Output the [x, y] coordinate of the center of the cell containing the given text.  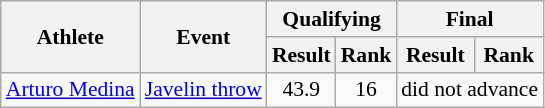
Javelin throw [204, 90]
16 [366, 90]
Athlete [70, 36]
Qualifying [332, 19]
Final [470, 19]
Event [204, 36]
did not advance [470, 90]
43.9 [302, 90]
Arturo Medina [70, 90]
